For the text-containing cell, return its midpoint in (X, Y) coordinate format. 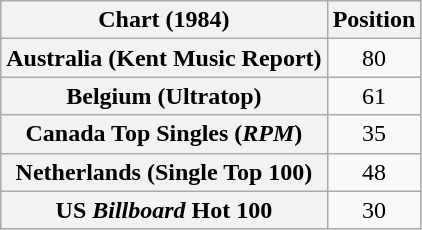
Canada Top Singles (RPM) (164, 134)
Position (374, 20)
US Billboard Hot 100 (164, 210)
35 (374, 134)
Netherlands (Single Top 100) (164, 172)
Australia (Kent Music Report) (164, 58)
80 (374, 58)
48 (374, 172)
30 (374, 210)
Belgium (Ultratop) (164, 96)
61 (374, 96)
Chart (1984) (164, 20)
